Find where the given text appears and provide that cell's center as [X, Y] coordinate. 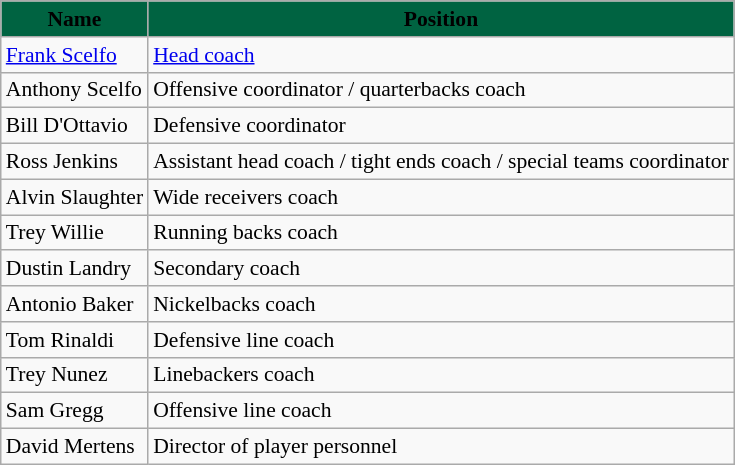
Alvin Slaughter [74, 197]
Trey Willie [74, 233]
Secondary coach [441, 269]
Defensive line coach [441, 340]
Linebackers coach [441, 375]
Nickelbacks coach [441, 304]
Sam Gregg [74, 411]
Ross Jenkins [74, 162]
Frank Scelfo [74, 55]
Tom Rinaldi [74, 340]
Running backs coach [441, 233]
Defensive coordinator [441, 126]
Offensive coordinator / quarterbacks coach [441, 90]
Anthony Scelfo [74, 90]
Offensive line coach [441, 411]
Director of player personnel [441, 447]
Name [74, 19]
Assistant head coach / tight ends coach / special teams coordinator [441, 162]
Position [441, 19]
Dustin Landry [74, 269]
Bill D'Ottavio [74, 126]
Trey Nunez [74, 375]
Wide receivers coach [441, 197]
Antonio Baker [74, 304]
Head coach [441, 55]
David Mertens [74, 447]
